Output the (x, y) coordinate of the center of the cell containing the given text.  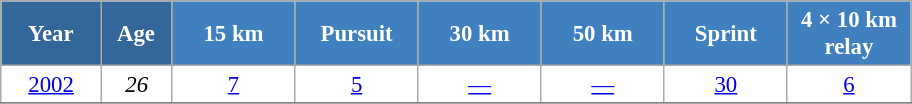
30 km (480, 34)
4 × 10 km relay (848, 34)
Pursuit (356, 34)
2002 (52, 85)
30 (726, 85)
7 (234, 85)
Sprint (726, 34)
15 km (234, 34)
Age (136, 34)
50 km (602, 34)
5 (356, 85)
26 (136, 85)
6 (848, 85)
Year (52, 34)
